Determine the [X, Y] coordinate at the center of the cell enclosing the given text.  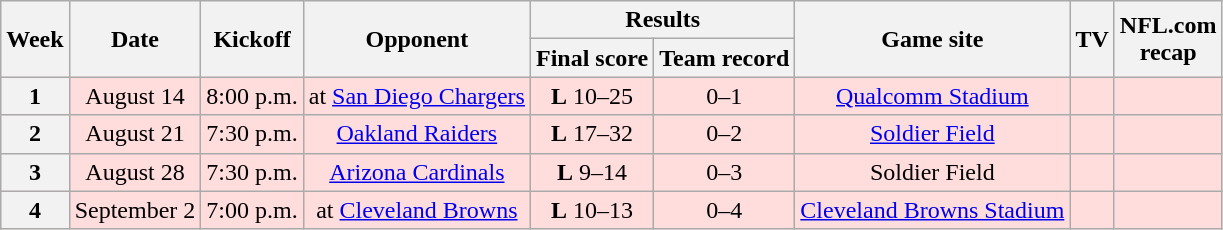
Oakland Raiders [416, 134]
0–2 [724, 134]
7:00 p.m. [252, 210]
L 10–25 [592, 96]
Kickoff [252, 39]
L 17–32 [592, 134]
3 [35, 172]
September 2 [135, 210]
August 14 [135, 96]
Team record [724, 58]
0–1 [724, 96]
Game site [932, 39]
Cleveland Browns Stadium [932, 210]
at Cleveland Browns [416, 210]
4 [35, 210]
TV [1092, 39]
2 [35, 134]
Results [662, 20]
Week [35, 39]
8:00 p.m. [252, 96]
1 [35, 96]
Arizona Cardinals [416, 172]
NFL.comrecap [1168, 39]
Final score [592, 58]
Date [135, 39]
0–4 [724, 210]
August 21 [135, 134]
August 28 [135, 172]
L 10–13 [592, 210]
Qualcomm Stadium [932, 96]
Opponent [416, 39]
0–3 [724, 172]
at San Diego Chargers [416, 96]
L 9–14 [592, 172]
